Determine the (X, Y) coordinate at the center of the cell enclosing the given text.  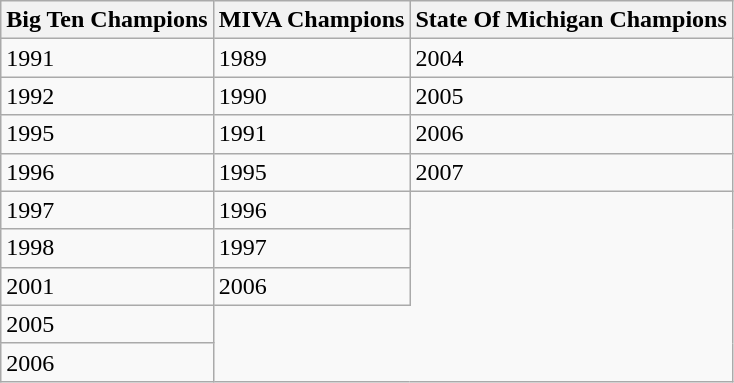
2001 (107, 286)
State Of Michigan Champions (571, 20)
1989 (312, 58)
2004 (571, 58)
1992 (107, 96)
MIVA Champions (312, 20)
Big Ten Champions (107, 20)
1990 (312, 96)
1998 (107, 248)
2007 (571, 172)
